Find where the given text appears and provide that cell's center as (X, Y) coordinate. 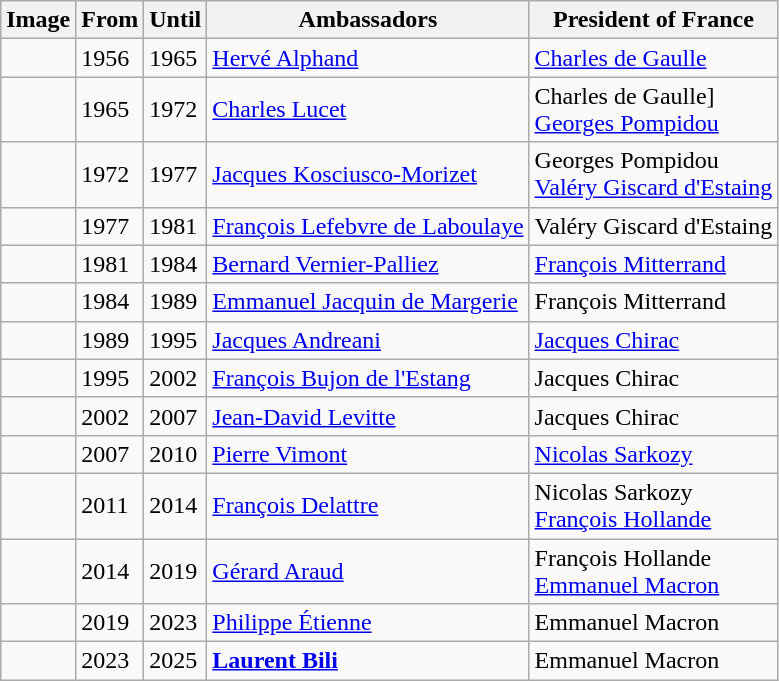
Jacques Kosciusco-Morizet (368, 174)
Charles de Gaulle (654, 58)
Image (38, 20)
François Delattre (368, 506)
2011 (110, 506)
Emmanuel Jacquin de Margerie (368, 302)
Nicolas Sarkozy (654, 454)
François Bujon de l'Estang (368, 378)
President of France (654, 20)
Valéry Giscard d'Estaing (654, 226)
Pierre Vimont (368, 454)
Nicolas SarkozyFrançois Hollande (654, 506)
Georges PompidouValéry Giscard d'Estaing (654, 174)
Charles Lucet (368, 110)
Charles de Gaulle]Georges Pompidou (654, 110)
François HollandeEmmanuel Macron (654, 570)
2010 (176, 454)
From (110, 20)
Hervé Alphand (368, 58)
Jacques Andreani (368, 340)
1956 (110, 58)
Ambassadors (368, 20)
François Lefebvre de Laboulaye (368, 226)
Bernard Vernier-Palliez (368, 264)
Jean-David Levitte (368, 416)
Laurent Bili (368, 661)
2025 (176, 661)
Philippe Étienne (368, 623)
Until (176, 20)
Gérard Araud (368, 570)
